Scan for the cell matching the given text and deliver its (x, y) coordinate at center. 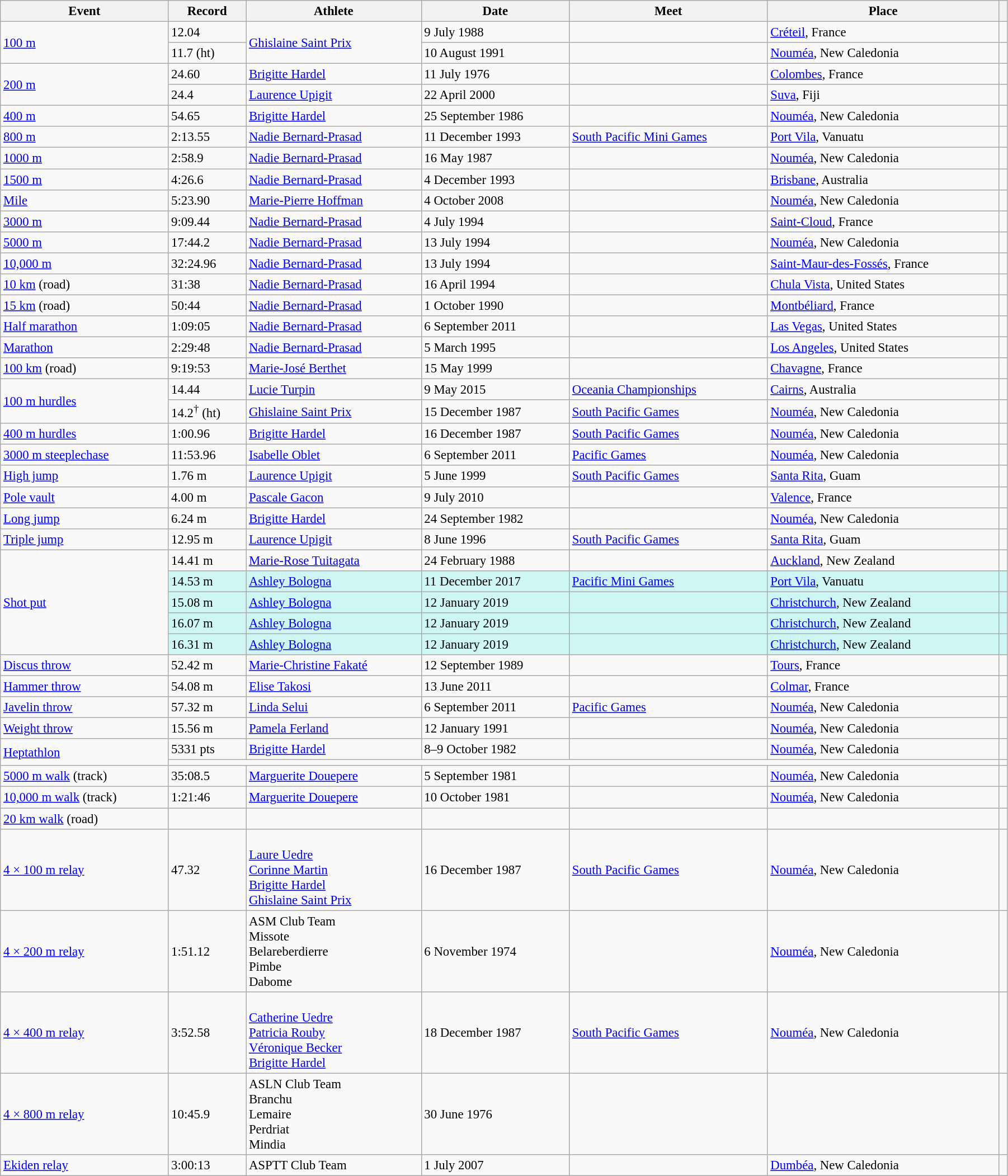
100 km (road) (84, 369)
47.32 (207, 870)
3000 m steeplechase (84, 455)
12.04 (207, 32)
4 × 800 m relay (84, 1114)
32:24.96 (207, 263)
10:45.9 (207, 1114)
Weight throw (84, 729)
Valence, France (883, 497)
14.2† (ht) (207, 412)
Long jump (84, 518)
10,000 m (84, 263)
800 m (84, 137)
1:51.12 (207, 951)
57.32 m (207, 707)
16 May 1987 (495, 158)
8 June 1996 (495, 539)
14.53 m (207, 582)
10 km (road) (84, 285)
52.42 m (207, 665)
3:52.58 (207, 1032)
100 m hurdles (84, 402)
5000 m walk (track) (84, 777)
Pascale Gacon (333, 497)
16.07 m (207, 624)
1.76 m (207, 476)
Suva, Fiji (883, 95)
11.7 (ht) (207, 53)
54.08 m (207, 687)
15 December 1987 (495, 412)
11:53.96 (207, 455)
Pamela Ferland (333, 729)
Triple jump (84, 539)
Hammer throw (84, 687)
1:00.96 (207, 434)
12 January 1991 (495, 729)
Cairns, Australia (883, 390)
9:19:53 (207, 369)
Ekiden relay (84, 1165)
4 × 100 m relay (84, 870)
Saint-Cloud, France (883, 221)
4 × 400 m relay (84, 1032)
Javelin throw (84, 707)
1 July 2007 (495, 1165)
100 m (84, 42)
Marie-Christine Fakaté (333, 665)
200 m (84, 85)
ASM Club TeamMissoteBelareberdierrePimbeDabome (333, 951)
Colombes, France (883, 74)
11 December 2017 (495, 582)
Lucie Turpin (333, 390)
12 September 1989 (495, 665)
Heptathlon (84, 752)
5000 m (84, 242)
South Pacific Mini Games (668, 137)
Record (207, 11)
10 October 1981 (495, 797)
5 June 1999 (495, 476)
Oceania Championships (668, 390)
9 July 2010 (495, 497)
9:09.44 (207, 221)
14.41 m (207, 560)
10 August 1991 (495, 53)
15.56 m (207, 729)
4.00 m (207, 497)
15.08 m (207, 602)
2:58.9 (207, 158)
Place (883, 11)
6 November 1974 (495, 951)
Créteil, France (883, 32)
400 m (84, 116)
Saint-Maur-des-Fossés, France (883, 263)
Montbéliard, France (883, 305)
Las Vegas, United States (883, 327)
ASLN Club TeamBranchuLemairePerdriatMindia (333, 1114)
35:08.5 (207, 777)
4 October 2008 (495, 200)
25 September 1986 (495, 116)
2:29:48 (207, 347)
24 February 1988 (495, 560)
Brisbane, Australia (883, 180)
50:44 (207, 305)
8–9 October 1982 (495, 749)
Linda Selui (333, 707)
5 March 1995 (495, 347)
6.24 m (207, 518)
14.44 (207, 390)
Colmar, France (883, 687)
5 September 1981 (495, 777)
1 October 1990 (495, 305)
5:23.90 (207, 200)
13 June 2011 (495, 687)
16.31 m (207, 644)
20 km walk (road) (84, 819)
1:21:46 (207, 797)
16 April 1994 (495, 285)
High jump (84, 476)
5331 pts (207, 749)
Chula Vista, United States (883, 285)
2:13.55 (207, 137)
Shot put (84, 602)
30 June 1976 (495, 1114)
Dumbéa, New Caledonia (883, 1165)
11 July 1976 (495, 74)
10,000 m walk (track) (84, 797)
24 September 1982 (495, 518)
Catherine UedrePatricia RoubyVéronique BeckerBrigitte Hardel (333, 1032)
54.65 (207, 116)
11 December 1993 (495, 137)
3:00:13 (207, 1165)
22 April 2000 (495, 95)
Pacific Mini Games (668, 582)
Athlete (333, 11)
ASPTT Club Team (333, 1165)
18 December 1987 (495, 1032)
Los Angeles, United States (883, 347)
Meet (668, 11)
9 July 1988 (495, 32)
Marie-Rose Tuitagata (333, 560)
24.4 (207, 95)
4:26.6 (207, 180)
Isabelle Oblet (333, 455)
1:09:05 (207, 327)
Event (84, 11)
Pole vault (84, 497)
Mile (84, 200)
Discus throw (84, 665)
9 May 2015 (495, 390)
17:44.2 (207, 242)
Elise Takosi (333, 687)
31:38 (207, 285)
3000 m (84, 221)
12.95 m (207, 539)
Chavagne, France (883, 369)
1000 m (84, 158)
Half marathon (84, 327)
15 km (road) (84, 305)
Auckland, New Zealand (883, 560)
400 m hurdles (84, 434)
4 December 1993 (495, 180)
Marie-José Berthet (333, 369)
1500 m (84, 180)
Marie-Pierre Hoffman (333, 200)
15 May 1999 (495, 369)
4 July 1994 (495, 221)
Marathon (84, 347)
4 × 200 m relay (84, 951)
Date (495, 11)
Laure UedreCorinne MartinBrigitte HardelGhislaine Saint Prix (333, 870)
Tours, France (883, 665)
24.60 (207, 74)
